Extract the [X, Y] coordinate from the center of the cell holding the provided text.  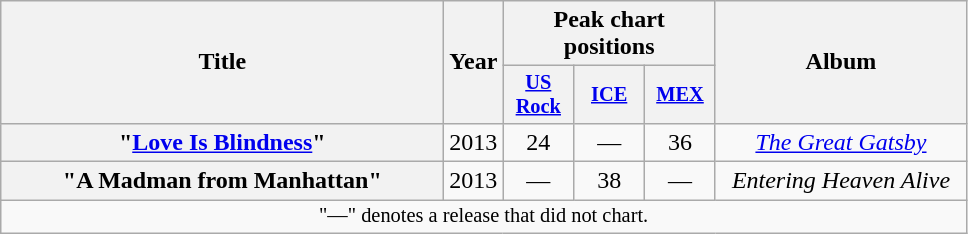
Entering Heaven Alive [840, 181]
Year [474, 62]
ICE [610, 95]
24 [538, 142]
36 [680, 142]
"—" denotes a release that did not chart. [484, 217]
Album [840, 62]
Title [222, 62]
"A Madman from Manhattan" [222, 181]
USRock [538, 95]
38 [610, 181]
"Love Is Blindness" [222, 142]
The Great Gatsby [840, 142]
MEX [680, 95]
Peak chart positions [610, 34]
